Determine the (x, y) coordinate at the center of the cell enclosing the given text.  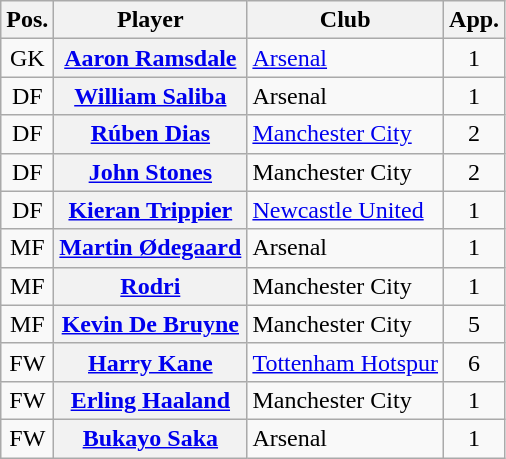
Rúben Dias (150, 134)
Kieran Trippier (150, 210)
Kevin De Bruyne (150, 324)
6 (474, 362)
Harry Kane (150, 362)
Aaron Ramsdale (150, 58)
Player (150, 20)
App. (474, 20)
GK (28, 58)
Rodri (150, 286)
5 (474, 324)
Pos. (28, 20)
John Stones (150, 172)
Newcastle United (346, 210)
Tottenham Hotspur (346, 362)
Martin Ødegaard (150, 248)
Erling Haaland (150, 400)
William Saliba (150, 96)
Club (346, 20)
Bukayo Saka (150, 438)
